Detect which cell encompasses the target text, then output its [X, Y] center coordinate. 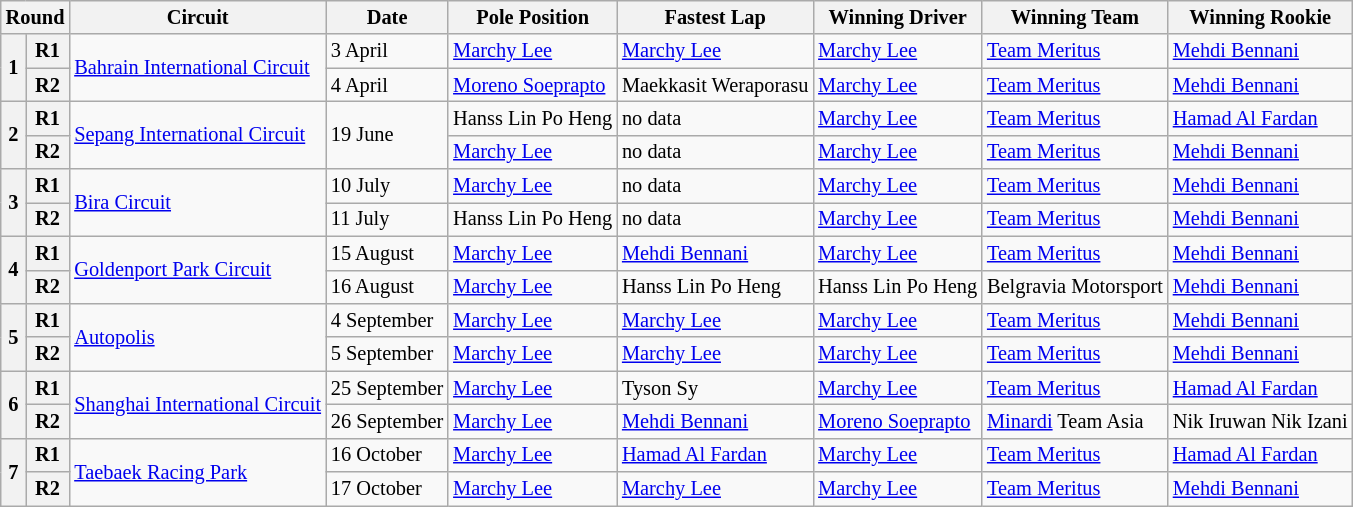
Bahrain International Circuit [198, 68]
Pole Position [532, 17]
Circuit [198, 17]
4 April [387, 85]
Tyson Sy [715, 388]
Minardi Team Asia [1075, 421]
16 October [387, 455]
4 [14, 270]
16 August [387, 287]
Bira Circuit [198, 202]
26 September [387, 421]
2 [14, 134]
Winning Team [1075, 17]
3 April [387, 51]
Maekkasit Weraporasu [715, 85]
Taebaek Racing Park [198, 472]
Round [36, 17]
5 [14, 336]
Goldenport Park Circuit [198, 270]
Date [387, 17]
19 June [387, 134]
Sepang International Circuit [198, 134]
3 [14, 202]
7 [14, 472]
Nik Iruwan Nik Izani [1260, 421]
4 September [387, 320]
Autopolis [198, 336]
11 July [387, 219]
25 September [387, 388]
Winning Rookie [1260, 17]
1 [14, 68]
Fastest Lap [715, 17]
17 October [387, 489]
6 [14, 404]
10 July [387, 186]
5 September [387, 354]
Shanghai International Circuit [198, 404]
Belgravia Motorsport [1075, 287]
Winning Driver [898, 17]
15 August [387, 253]
